Pinpoint the cell where the given text exists, returning its [x, y] midpoint coordinate. 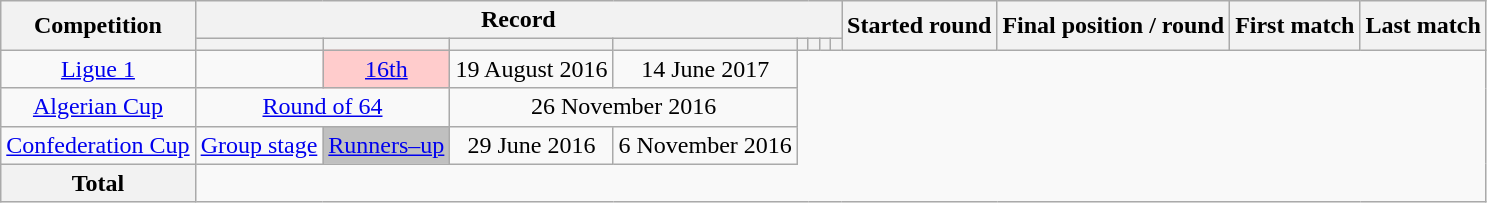
Final position / round [1114, 26]
Competition [98, 26]
Runners–up [386, 145]
Confederation Cup [98, 145]
Total [98, 183]
16th [386, 69]
Last match [1423, 26]
14 June 2017 [705, 69]
29 June 2016 [532, 145]
Algerian Cup [98, 107]
Record [518, 20]
Started round [920, 26]
26 November 2016 [624, 107]
19 August 2016 [532, 69]
Round of 64 [322, 107]
First match [1295, 26]
Group stage [259, 145]
6 November 2016 [705, 145]
Ligue 1 [98, 69]
